Extract the (X, Y) coordinate from the center of the cell holding the provided text.  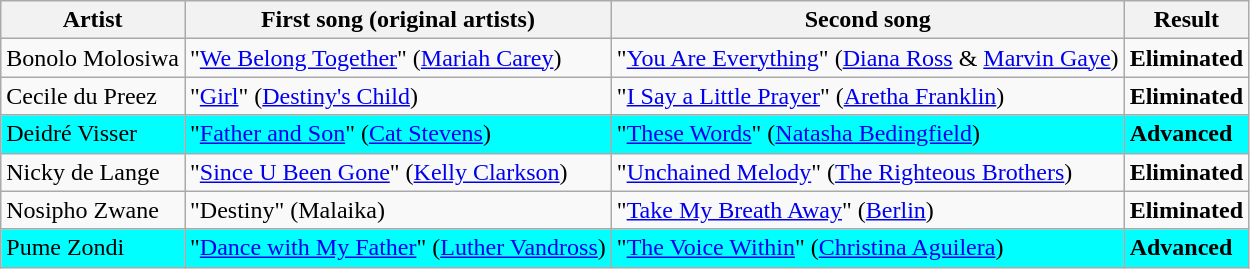
"We Belong Together" (Mariah Carey) (398, 58)
"Take My Breath Away" (Berlin) (868, 210)
Pume Zondi (93, 248)
Deidré Visser (93, 134)
Cecile du Preez (93, 96)
First song (original artists) (398, 20)
Nosipho Zwane (93, 210)
"I Say a Little Prayer" (Aretha Franklin) (868, 96)
"Girl" (Destiny's Child) (398, 96)
Second song (868, 20)
"Father and Son" (Cat Stevens) (398, 134)
"Dance with My Father" (Luther Vandross) (398, 248)
Artist (93, 20)
"Unchained Melody" (The Righteous Brothers) (868, 172)
"Since U Been Gone" (Kelly Clarkson) (398, 172)
Nicky de Lange (93, 172)
"These Words" (Natasha Bedingfield) (868, 134)
Result (1186, 20)
"You Are Everything" (Diana Ross & Marvin Gaye) (868, 58)
"Destiny" (Malaika) (398, 210)
"The Voice Within" (Christina Aguilera) (868, 248)
Bonolo Molosiwa (93, 58)
